Return (X, Y) of the center of cell containing provided text 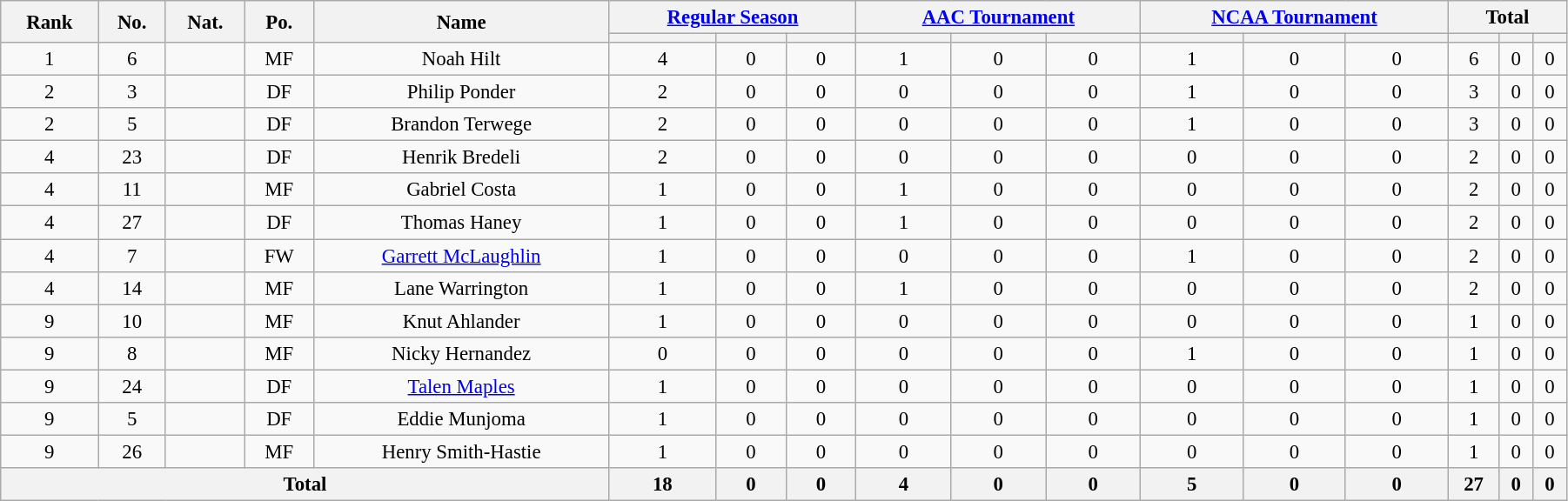
26 (132, 451)
FW (278, 256)
Name (461, 22)
Knut Ahlander (461, 321)
Philip Ponder (461, 92)
Brandon Terwege (461, 124)
14 (132, 288)
Po. (278, 22)
10 (132, 321)
23 (132, 157)
NCAA Tournament (1295, 17)
24 (132, 386)
No. (132, 22)
Henry Smith-Hastie (461, 451)
Henrik Bredeli (461, 157)
Thomas Haney (461, 223)
Regular Season (733, 17)
Lane Warrington (461, 288)
Gabriel Costa (461, 190)
Rank (50, 22)
Nicky Hernandez (461, 353)
Eddie Munjoma (461, 419)
18 (662, 484)
Garrett McLaughlin (461, 256)
Nat. (205, 22)
AAC Tournament (999, 17)
11 (132, 190)
Talen Maples (461, 386)
Noah Hilt (461, 59)
8 (132, 353)
7 (132, 256)
